Search for the cell housing the specified text and yield its (x, y) center coordinate. 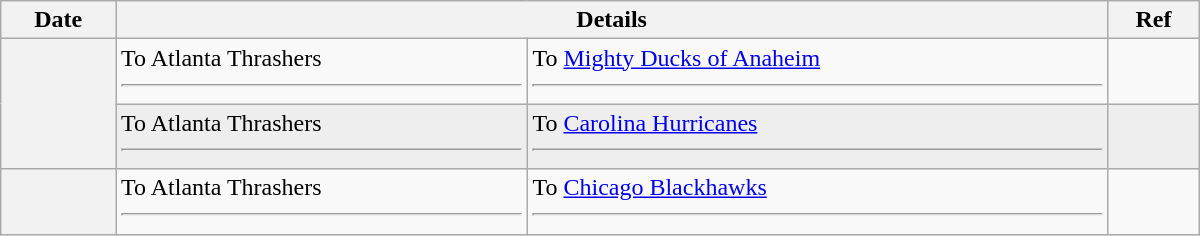
To Carolina Hurricanes (818, 136)
Ref (1154, 20)
Date (58, 20)
Details (612, 20)
To Chicago Blackhawks (818, 202)
To Mighty Ducks of Anaheim (818, 72)
